Extract the (x, y) coordinate from the center of the cell holding the provided text.  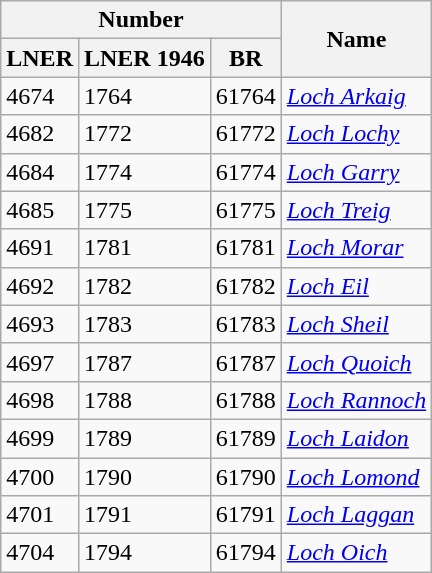
Loch Lochy (356, 134)
LNER (40, 58)
61791 (246, 515)
BR (246, 58)
4700 (40, 477)
1782 (144, 286)
4691 (40, 248)
61782 (246, 286)
1787 (144, 362)
1791 (144, 515)
4692 (40, 286)
61794 (246, 553)
Number (142, 20)
1774 (144, 172)
4704 (40, 553)
1788 (144, 400)
Loch Garry (356, 172)
Loch Laggan (356, 515)
Loch Lomond (356, 477)
Loch Morar (356, 248)
61774 (246, 172)
Loch Oich (356, 553)
4697 (40, 362)
61764 (246, 96)
1772 (144, 134)
4701 (40, 515)
61783 (246, 324)
61775 (246, 210)
4685 (40, 210)
1764 (144, 96)
61781 (246, 248)
1775 (144, 210)
1790 (144, 477)
4674 (40, 96)
4682 (40, 134)
Name (356, 39)
61789 (246, 438)
1783 (144, 324)
1794 (144, 553)
61772 (246, 134)
1781 (144, 248)
61790 (246, 477)
Loch Treig (356, 210)
LNER 1946 (144, 58)
Loch Arkaig (356, 96)
Loch Laidon (356, 438)
4698 (40, 400)
Loch Quoich (356, 362)
Loch Rannoch (356, 400)
4699 (40, 438)
4684 (40, 172)
Loch Eil (356, 286)
61788 (246, 400)
1789 (144, 438)
4693 (40, 324)
61787 (246, 362)
Loch Sheil (356, 324)
